Return the (x, y) coordinate for the center point of the cell that contains the specified text.  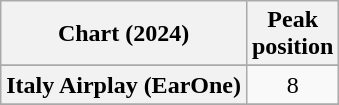
Peakposition (292, 34)
8 (292, 85)
Italy Airplay (EarOne) (124, 85)
Chart (2024) (124, 34)
